For the text-containing cell, return its midpoint in [x, y] coordinate format. 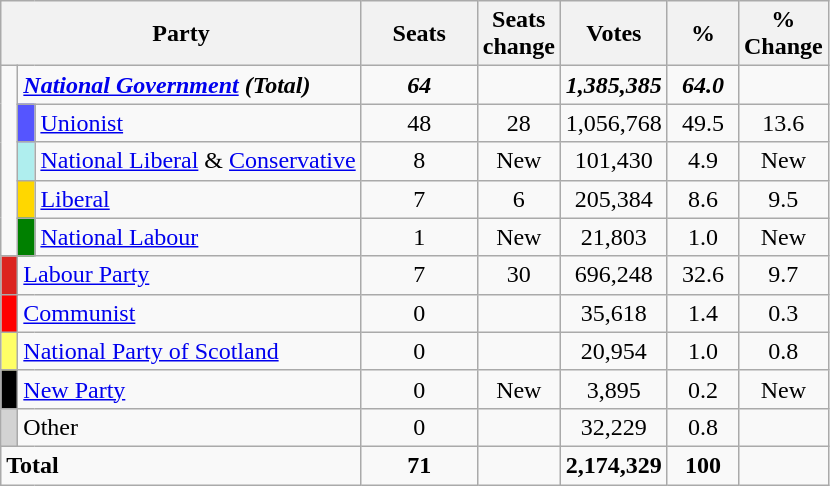
21,803 [614, 237]
1,385,385 [614, 85]
6 [518, 199]
4.9 [702, 161]
32,229 [614, 427]
64.0 [702, 85]
28 [518, 123]
9.5 [783, 199]
3,895 [614, 389]
Labour Party [190, 275]
8.6 [702, 199]
% [702, 34]
Other [190, 427]
64 [419, 85]
32.6 [702, 275]
National Liberal & Conservative [198, 161]
35,618 [614, 313]
Votes [614, 34]
100 [702, 465]
20,954 [614, 351]
Liberal [198, 199]
Seats [419, 34]
National Labour [198, 237]
9.7 [783, 275]
2,174,329 [614, 465]
1.4 [702, 313]
8 [419, 161]
1,056,768 [614, 123]
205,384 [614, 199]
696,248 [614, 275]
48 [419, 123]
101,430 [614, 161]
Total [181, 465]
1 [419, 237]
13.6 [783, 123]
Unionist [198, 123]
Party [181, 34]
0.3 [783, 313]
49.5 [702, 123]
30 [518, 275]
0.2 [702, 389]
Seats change [518, 34]
% Change [783, 34]
71 [419, 465]
New Party [190, 389]
Communist [190, 313]
National Party of Scotland [190, 351]
National Government (Total) [190, 85]
